Find where the given text appears and provide that cell's center as (X, Y) coordinate. 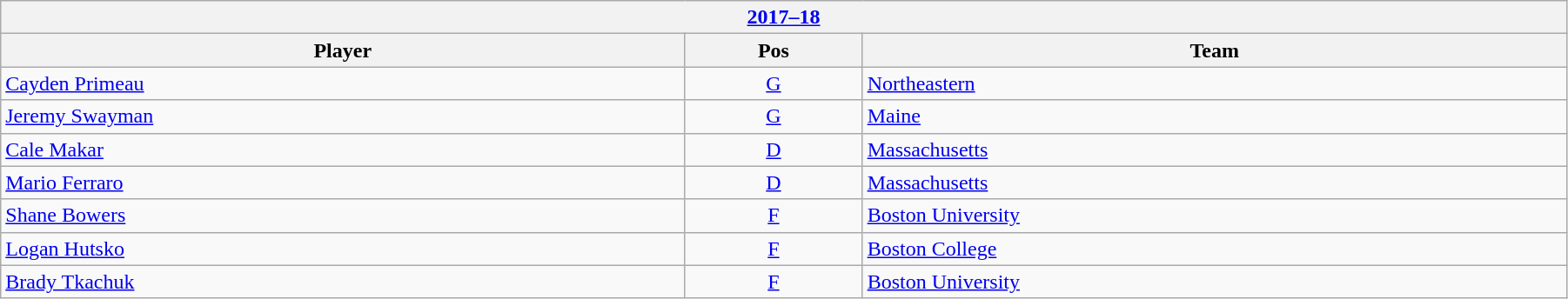
Shane Bowers (343, 216)
Player (343, 50)
Mario Ferraro (343, 183)
Northeastern (1215, 83)
Jeremy Swayman (343, 116)
Brady Tkachuk (343, 282)
Pos (774, 50)
Cayden Primeau (343, 83)
Logan Hutsko (343, 249)
2017–18 (784, 17)
Boston College (1215, 249)
Cale Makar (343, 149)
Team (1215, 50)
Maine (1215, 116)
